Provide the (x, y) coordinate of the cell's center where the given text is located.  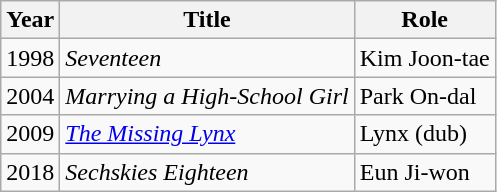
Eun Ji-won (424, 172)
Seventeen (207, 58)
Sechskies Eighteen (207, 172)
2004 (30, 96)
The Missing Lynx (207, 134)
1998 (30, 58)
Park On-dal (424, 96)
Kim Joon-tae (424, 58)
Year (30, 20)
2009 (30, 134)
2018 (30, 172)
Marrying a High-School Girl (207, 96)
Title (207, 20)
Lynx (dub) (424, 134)
Role (424, 20)
